Return (x, y) of the center of cell containing provided text 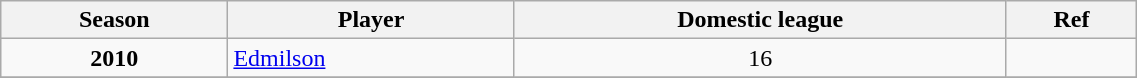
Edmilson (371, 58)
Player (371, 20)
Ref (1072, 20)
16 (760, 58)
2010 (114, 58)
Domestic league (760, 20)
Season (114, 20)
